Extract the (X, Y) coordinate from the center of the cell holding the provided text.  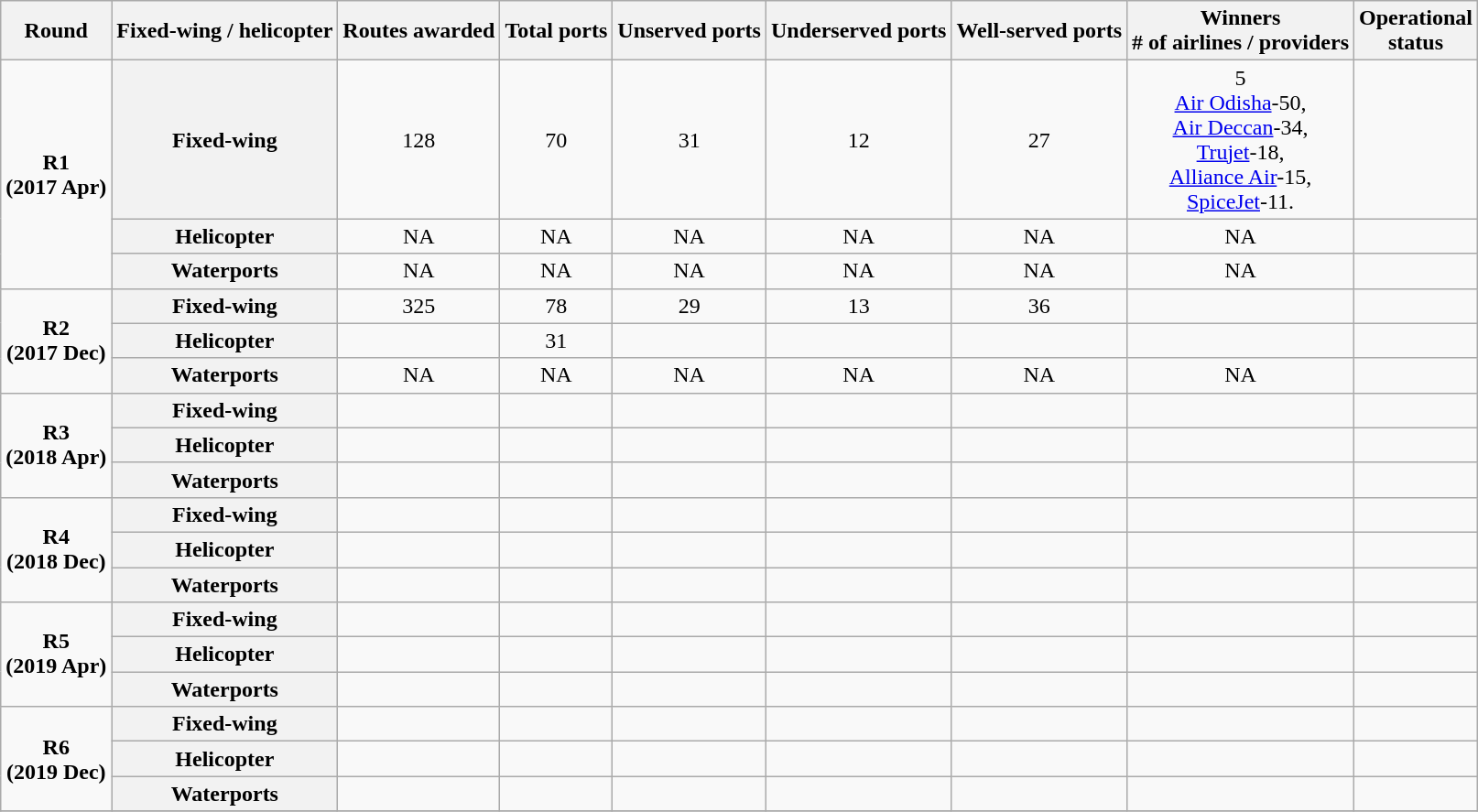
128 (419, 139)
325 (419, 306)
R3(2018 Apr) (57, 445)
R1(2017 Apr) (57, 174)
12 (858, 139)
Round (57, 31)
36 (1039, 306)
27 (1039, 139)
78 (557, 306)
5Air Odisha-50,Air Deccan-34,Trujet-18,Alliance Air-15,SpiceJet-11. (1241, 139)
Routes awarded (419, 31)
R2(2017 Dec) (57, 341)
R4(2018 Dec) (57, 549)
Fixed-wing / helicopter (225, 31)
Operationalstatus (1416, 31)
29 (690, 306)
Total ports (557, 31)
Winners# of airlines / providers (1241, 31)
R5(2019 Apr) (57, 655)
70 (557, 139)
Unserved ports (690, 31)
Well-served ports (1039, 31)
Underserved ports (858, 31)
13 (858, 306)
R6(2019 Dec) (57, 759)
